Provide the [x, y] coordinate of the cell's center where the given text is located.  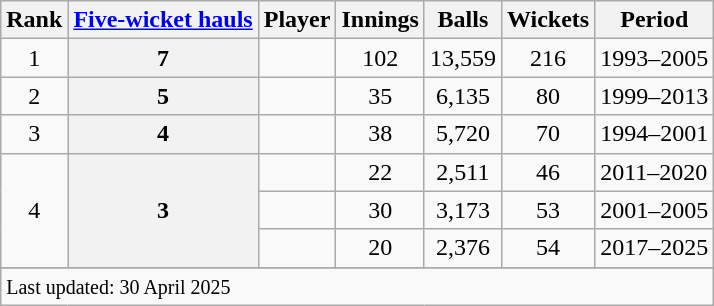
1999–2013 [654, 96]
2,511 [462, 172]
53 [548, 210]
2 [34, 96]
22 [380, 172]
80 [548, 96]
Period [654, 20]
1994–2001 [654, 134]
1 [34, 58]
Innings [380, 20]
2017–2025 [654, 248]
5 [163, 96]
Rank [34, 20]
20 [380, 248]
35 [380, 96]
Player [297, 20]
3,173 [462, 210]
2,376 [462, 248]
Last updated: 30 April 2025 [358, 286]
2011–2020 [654, 172]
70 [548, 134]
46 [548, 172]
5,720 [462, 134]
Five-wicket hauls [163, 20]
38 [380, 134]
13,559 [462, 58]
54 [548, 248]
Balls [462, 20]
2001–2005 [654, 210]
216 [548, 58]
1993–2005 [654, 58]
102 [380, 58]
6,135 [462, 96]
Wickets [548, 20]
7 [163, 58]
30 [380, 210]
